Return the [X, Y] coordinate for the center point of the cell that contains the specified text.  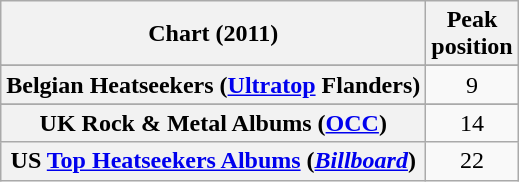
9 [472, 85]
Chart (2011) [214, 34]
US Top Heatseekers Albums (Billboard) [214, 161]
14 [472, 123]
Belgian Heatseekers (Ultratop Flanders) [214, 85]
22 [472, 161]
UK Rock & Metal Albums (OCC) [214, 123]
Peakposition [472, 34]
